Scan for the cell matching the given text and deliver its [x, y] coordinate at center. 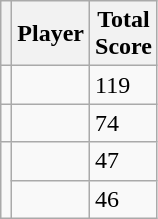
47 [124, 161]
74 [124, 123]
Player [51, 34]
TotalScore [124, 34]
46 [124, 199]
119 [124, 85]
